Find where the given text appears and provide that cell's center as (X, Y) coordinate. 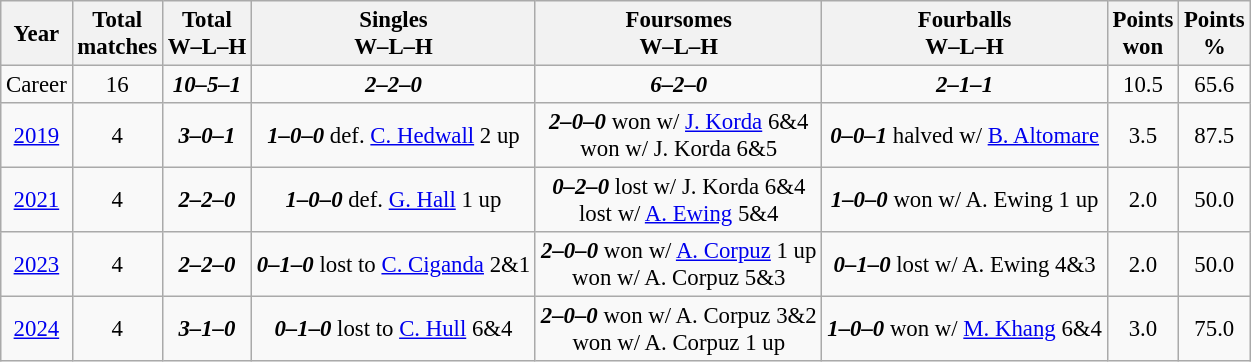
Points% (1214, 34)
TotalW–L–H (206, 34)
10.5 (1142, 85)
0–1–0 lost w/ A. Ewing 4&3 (964, 264)
FourballsW–L–H (964, 34)
2021 (36, 200)
2–0–0 won w/ A. Corpuz 1 upwon w/ A. Corpuz 5&3 (678, 264)
2019 (36, 136)
0–0–1 halved w/ B. Altomare (964, 136)
65.6 (1214, 85)
0–1–0 lost to C. Ciganda 2&1 (393, 264)
87.5 (1214, 136)
2–0–0 won w/ J. Korda 6&4 won w/ J. Korda 6&5 (678, 136)
1–0–0 won w/ A. Ewing 1 up (964, 200)
3–1–0 (206, 330)
Pointswon (1142, 34)
2024 (36, 330)
0–1–0 lost to C. Hull 6&4 (393, 330)
1–0–0 def. G. Hall 1 up (393, 200)
3–0–1 (206, 136)
10–5–1 (206, 85)
FoursomesW–L–H (678, 34)
16 (117, 85)
2–1–1 (964, 85)
2023 (36, 264)
1–0–0 def. C. Hedwall 2 up (393, 136)
1–0–0 won w/ M. Khang 6&4 (964, 330)
Totalmatches (117, 34)
0–2–0 lost w/ J. Korda 6&4 lost w/ A. Ewing 5&4 (678, 200)
6–2–0 (678, 85)
75.0 (1214, 330)
2–0–0 won w/ A. Corpuz 3&2won w/ A. Corpuz 1 up (678, 330)
SinglesW–L–H (393, 34)
Career (36, 85)
3.5 (1142, 136)
Year (36, 34)
3.0 (1142, 330)
